Locate the cell with the specified text and output its [X, Y] center coordinate. 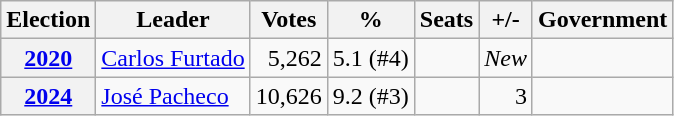
3 [506, 96]
Carlos Furtado [173, 58]
Leader [173, 20]
9.2 (#3) [370, 96]
+/- [506, 20]
% [370, 20]
José Pacheco [173, 96]
10,626 [288, 96]
Election [48, 20]
Seats [446, 20]
Votes [288, 20]
2024 [48, 96]
Government [602, 20]
2020 [48, 58]
5.1 (#4) [370, 58]
5,262 [288, 58]
New [506, 58]
